Search for the cell housing the specified text and yield its [X, Y] center coordinate. 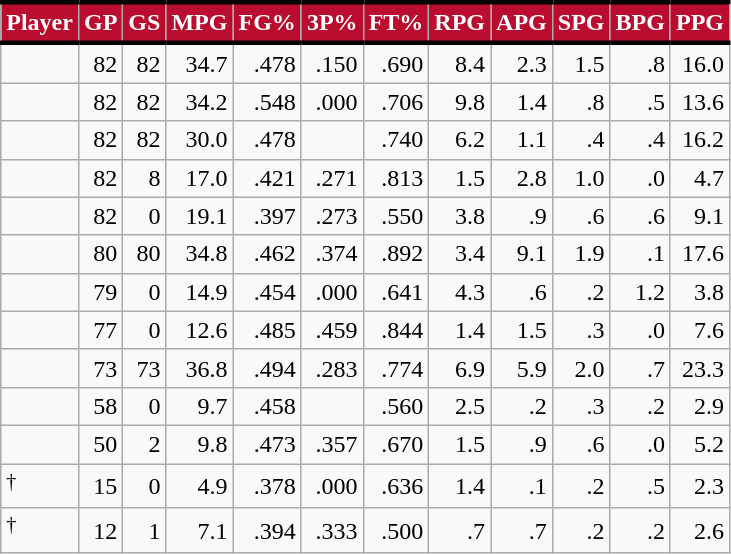
.421 [267, 178]
APG [522, 22]
6.2 [460, 140]
.690 [396, 63]
PPG [700, 22]
14.9 [200, 292]
.459 [332, 330]
5.2 [700, 444]
1 [144, 530]
19.1 [200, 216]
GS [144, 22]
.394 [267, 530]
SPG [581, 22]
.454 [267, 292]
3.4 [460, 254]
23.3 [700, 368]
FT% [396, 22]
.458 [267, 406]
8 [144, 178]
FG% [267, 22]
1.0 [581, 178]
2.6 [700, 530]
.494 [267, 368]
2.5 [460, 406]
17.0 [200, 178]
77 [100, 330]
2.8 [522, 178]
34.8 [200, 254]
.374 [332, 254]
.397 [267, 216]
.500 [396, 530]
.560 [396, 406]
BPG [640, 22]
58 [100, 406]
.548 [267, 102]
8.4 [460, 63]
.641 [396, 292]
.550 [396, 216]
2 [144, 444]
17.6 [700, 254]
16.2 [700, 140]
.485 [267, 330]
.844 [396, 330]
.333 [332, 530]
1.1 [522, 140]
Player [40, 22]
.670 [396, 444]
.357 [332, 444]
34.2 [200, 102]
.283 [332, 368]
.473 [267, 444]
.774 [396, 368]
.462 [267, 254]
30.0 [200, 140]
36.8 [200, 368]
1.9 [581, 254]
7.6 [700, 330]
.273 [332, 216]
4.9 [200, 486]
9.7 [200, 406]
13.6 [700, 102]
1.2 [640, 292]
.271 [332, 178]
4.7 [700, 178]
16.0 [700, 63]
7.1 [200, 530]
12.6 [200, 330]
.813 [396, 178]
MPG [200, 22]
RPG [460, 22]
3P% [332, 22]
.636 [396, 486]
12 [100, 530]
15 [100, 486]
.740 [396, 140]
.892 [396, 254]
.378 [267, 486]
6.9 [460, 368]
2.0 [581, 368]
GP [100, 22]
2.9 [700, 406]
79 [100, 292]
.150 [332, 63]
.706 [396, 102]
50 [100, 444]
4.3 [460, 292]
5.9 [522, 368]
34.7 [200, 63]
